Determine the (x, y) coordinate at the center of the cell enclosing the given text.  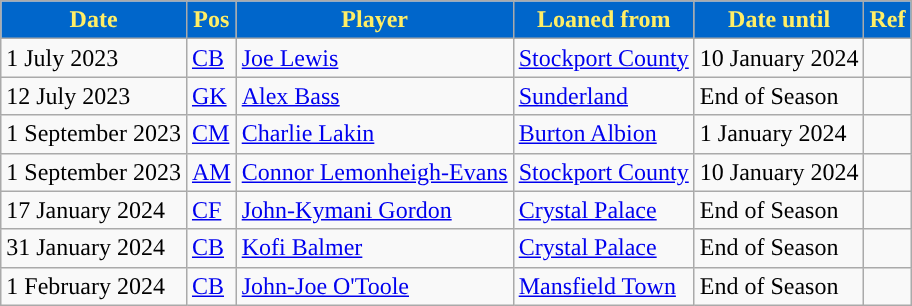
1 January 2024 (779, 134)
31 January 2024 (94, 248)
Alex Bass (374, 96)
Player (374, 20)
Kofi Balmer (374, 248)
17 January 2024 (94, 210)
1 July 2023 (94, 58)
Burton Albion (604, 134)
Loaned from (604, 20)
Date (94, 20)
AM (211, 172)
John-Joe O'Toole (374, 286)
Date until (779, 20)
1 February 2024 (94, 286)
Sunderland (604, 96)
Charlie Lakin (374, 134)
GK (211, 96)
12 July 2023 (94, 96)
Pos (211, 20)
CM (211, 134)
Joe Lewis (374, 58)
Connor Lemonheigh-Evans (374, 172)
John-Kymani Gordon (374, 210)
Ref (888, 20)
Mansfield Town (604, 286)
CF (211, 210)
